Capture the cell that displays the provided text and extract its (x, y) central coordinate. 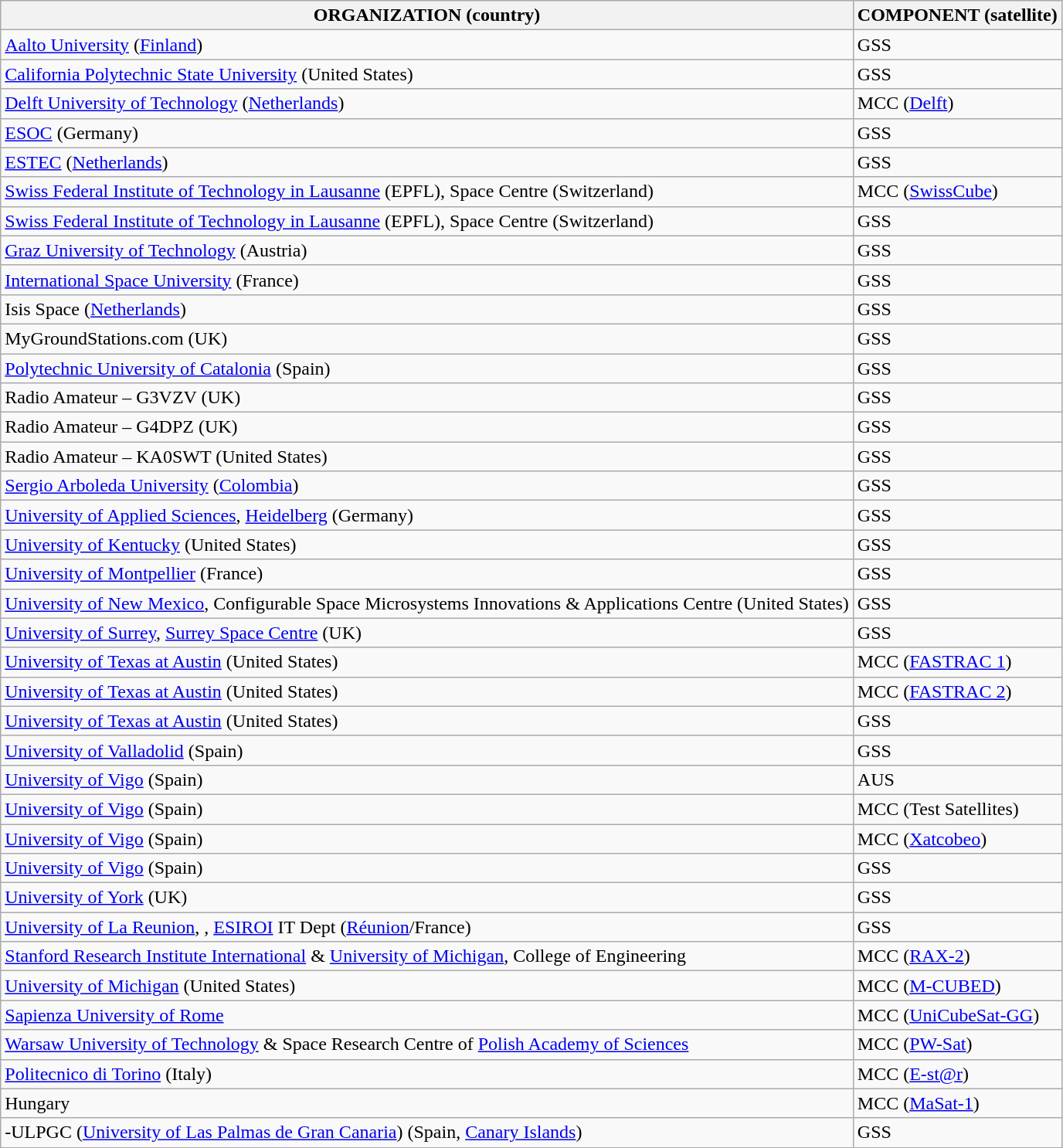
University of Montpellier (France) (427, 574)
MCC (M-CUBED) (957, 986)
MCC (E-st@r) (957, 1074)
University of Surrey, Surrey Space Centre (UK) (427, 633)
COMPONENT (satellite) (957, 15)
Sergio Arboleda University (Colombia) (427, 486)
MCC (FASTRAC 2) (957, 691)
University of Applied Sciences, Heidelberg (Germany) (427, 515)
University of Valladolid (Spain) (427, 750)
Radio Amateur – G4DPZ (UK) (427, 427)
AUS (957, 779)
Radio Amateur – KA0SWT (United States) (427, 457)
ESOC (Germany) (427, 133)
University of New Mexico, Configurable Space Microsystems Innovations & Applications Centre (United States) (427, 603)
Politecnico di Torino (Italy) (427, 1074)
Warsaw University of Technology & Space Research Centre of Polish Academy of Sciences (427, 1044)
Isis Space (Netherlands) (427, 309)
California Polytechnic State University (United States) (427, 74)
-ULPGC (University of Las Palmas de Gran Canaria) (Spain, Canary Islands) (427, 1133)
MCC (MaSat-1) (957, 1103)
MCC (Test Satellites) (957, 809)
MCC (RAX-2) (957, 956)
MCC (Xatcobeo) (957, 838)
University of Michigan (United States) (427, 986)
MCC (SwissCube) (957, 192)
Polytechnic University of Catalonia (Spain) (427, 369)
ESTEC (Netherlands) (427, 162)
Graz University of Technology (Austria) (427, 250)
University of Kentucky (United States) (427, 545)
International Space University (France) (427, 280)
MCC (Delft) (957, 104)
Aalto University (Finland) (427, 45)
Delft University of Technology (Netherlands) (427, 104)
University of La Reunion, , ESIROI IT Dept (Réunion/France) (427, 927)
MCC (FASTRAC 1) (957, 662)
University of York (UK) (427, 898)
ORGANIZATION (country) (427, 15)
Stanford Research Institute International & University of Michigan, College of Engineering (427, 956)
Hungary (427, 1103)
Sapienza University of Rome (427, 1015)
MyGroundStations.com (UK) (427, 338)
MCC (PW-Sat) (957, 1044)
Radio Amateur – G3VZV (UK) (427, 398)
MCC (UniCubeSat-GG) (957, 1015)
